Output the (x, y) coordinate of the center of the cell containing the given text.  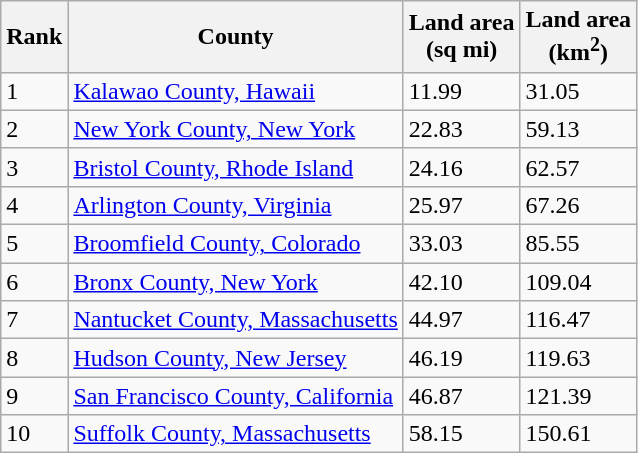
6 (34, 282)
Kalawao County, Hawaii (236, 91)
33.03 (462, 244)
7 (34, 320)
10 (34, 434)
85.55 (578, 244)
1 (34, 91)
Land area(sq mi) (462, 37)
58.15 (462, 434)
67.26 (578, 205)
8 (34, 358)
9 (34, 396)
22.83 (462, 129)
Broomfield County, Colorado (236, 244)
San Francisco County, California (236, 396)
Rank (34, 37)
2 (34, 129)
Arlington County, Virginia (236, 205)
11.99 (462, 91)
42.10 (462, 282)
3 (34, 167)
121.39 (578, 396)
County (236, 37)
31.05 (578, 91)
Bronx County, New York (236, 282)
Land area(km2) (578, 37)
44.97 (462, 320)
119.63 (578, 358)
24.16 (462, 167)
25.97 (462, 205)
Bristol County, Rhode Island (236, 167)
150.61 (578, 434)
46.19 (462, 358)
4 (34, 205)
Hudson County, New Jersey (236, 358)
5 (34, 244)
46.87 (462, 396)
New York County, New York (236, 129)
116.47 (578, 320)
Suffolk County, Massachusetts (236, 434)
Nantucket County, Massachusetts (236, 320)
62.57 (578, 167)
109.04 (578, 282)
59.13 (578, 129)
